Return the [x, y] coordinate for the center point of the cell that contains the specified text.  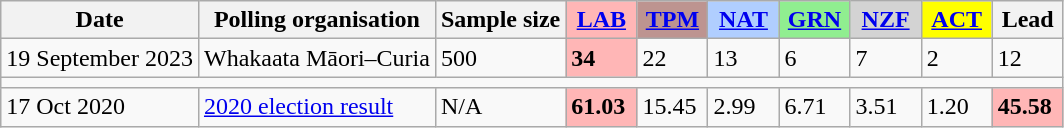
13 [744, 58]
500 [500, 58]
6 [814, 58]
7 [886, 58]
Date [100, 20]
N/A [500, 107]
45.58 [1028, 107]
ACT [956, 20]
15.45 [672, 107]
12 [1028, 58]
GRN [814, 20]
NAT [744, 20]
Sample size [500, 20]
34 [602, 58]
19 September 2023 [100, 58]
NZF [886, 20]
61.03 [602, 107]
1.20 [956, 107]
22 [672, 58]
Polling organisation [316, 20]
17 Oct 2020 [100, 107]
Whakaata Māori–Curia [316, 58]
2.99 [744, 107]
3.51 [886, 107]
LAB [602, 20]
2020 election result [316, 107]
TPM [672, 20]
Lead [1028, 20]
6.71 [814, 107]
2 [956, 58]
